Return (x, y) of the center of cell containing provided text 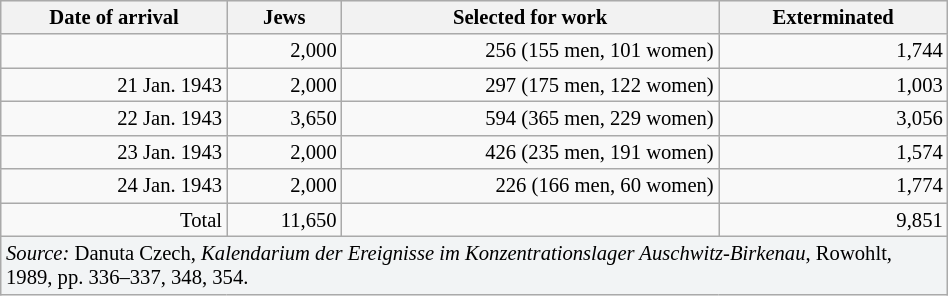
24 Jan. 1943 (114, 186)
3,650 (284, 119)
1,003 (834, 85)
226 (166 men, 60 women) (530, 186)
1,574 (834, 152)
594 (365 men, 229 women) (530, 119)
Selected for work (530, 17)
Date of arrival (114, 17)
9,851 (834, 220)
297 (175 men, 122 women) (530, 85)
1,774 (834, 186)
426 (235 men, 191 women) (530, 152)
256 (155 men, 101 women) (530, 51)
23 Jan. 1943 (114, 152)
Total (114, 220)
11,650 (284, 220)
1,744 (834, 51)
3,056 (834, 119)
22 Jan. 1943 (114, 119)
Source: Danuta Czech, Kalendarium der Ereignisse im Konzentrationslager Auschwitz-Birkenau, Rowohlt, 1989, pp. 336–337, 348, 354. (474, 266)
Exterminated (834, 17)
Jews (284, 17)
21 Jan. 1943 (114, 85)
